Return (x, y) of the center of cell containing provided text 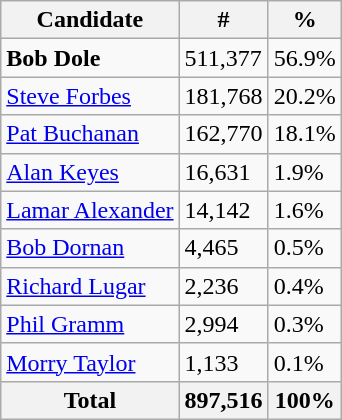
Richard Lugar (90, 286)
0.3% (304, 324)
Steve Forbes (90, 96)
% (304, 20)
Lamar Alexander (90, 210)
897,516 (224, 400)
4,465 (224, 248)
181,768 (224, 96)
14,142 (224, 210)
2,236 (224, 286)
Bob Dole (90, 58)
16,631 (224, 172)
0.5% (304, 248)
Morry Taylor (90, 362)
0.1% (304, 362)
Alan Keyes (90, 172)
1.6% (304, 210)
Bob Dornan (90, 248)
1.9% (304, 172)
162,770 (224, 134)
2,994 (224, 324)
511,377 (224, 58)
18.1% (304, 134)
1,133 (224, 362)
# (224, 20)
Phil Gramm (90, 324)
20.2% (304, 96)
Candidate (90, 20)
0.4% (304, 286)
Pat Buchanan (90, 134)
100% (304, 400)
Total (90, 400)
56.9% (304, 58)
